Locate the cell with the specified text and output its [x, y] center coordinate. 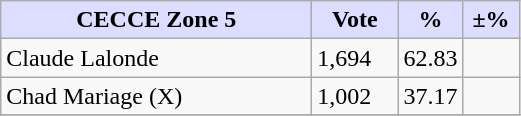
Chad Mariage (X) [156, 96]
CECCE Zone 5 [156, 20]
% [430, 20]
Claude Lalonde [156, 58]
1,694 [355, 58]
Vote [355, 20]
±% [491, 20]
37.17 [430, 96]
1,002 [355, 96]
62.83 [430, 58]
